Detect which cell encompasses the target text, then output its [x, y] center coordinate. 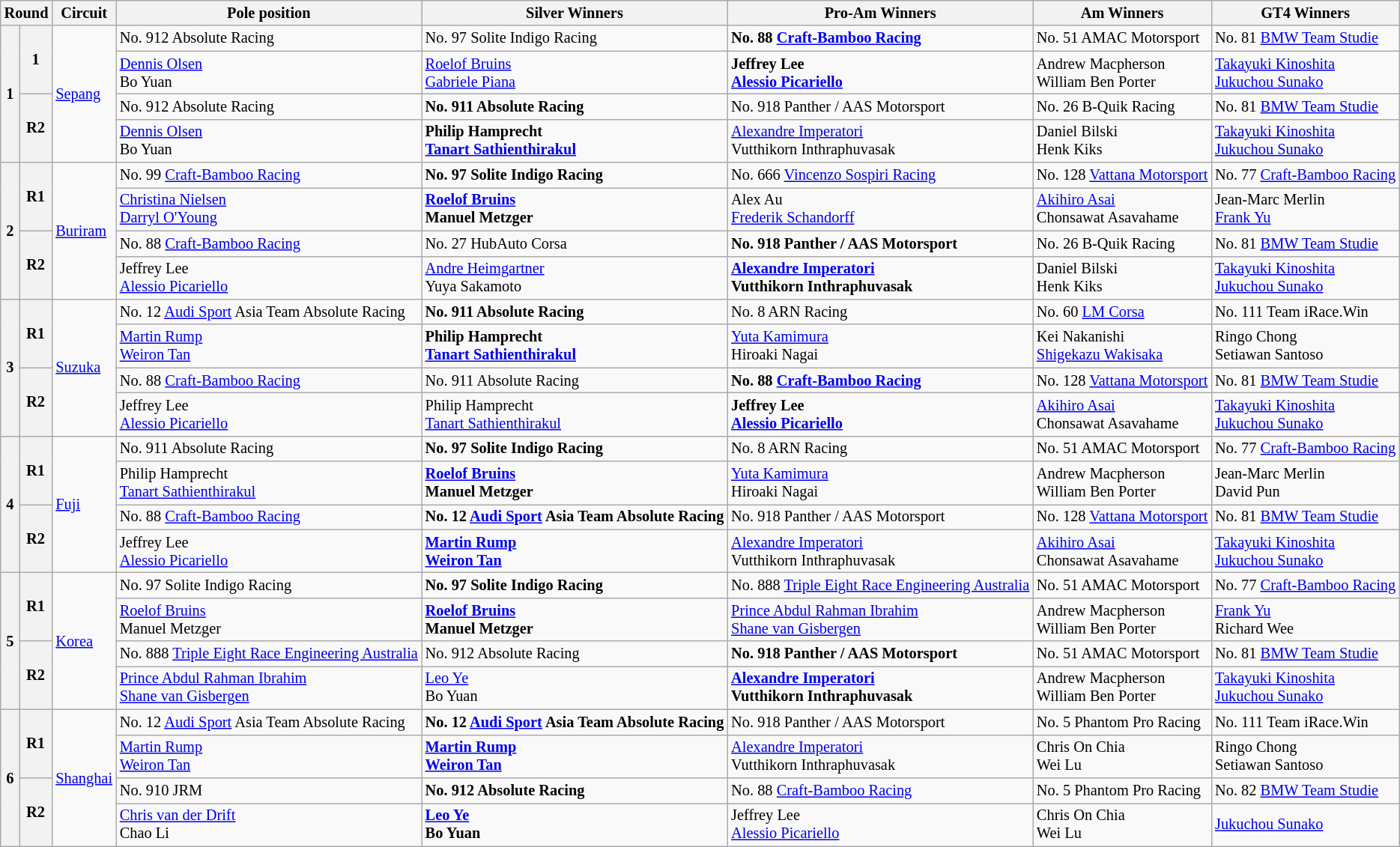
Silver Winners [575, 13]
Jean-Marc Merlin Frank Yu [1305, 209]
Korea [84, 641]
Jukuchou Sunako [1305, 825]
3 [10, 367]
Circuit [84, 13]
Alex Au Frederik Schandorff [880, 209]
No. 27 HubAuto Corsa [575, 243]
5 [10, 641]
GT4 Winners [1305, 13]
4 [10, 505]
Roelof Bruins Gabriele Piana [575, 73]
Sepang [84, 94]
Jean-Marc Merlin David Pun [1305, 483]
Andre Heimgartner Yuya Sakamoto [575, 278]
No. 910 JRM [269, 790]
Am Winners [1122, 13]
Fuji [84, 505]
Suzuka [84, 367]
6 [10, 777]
Pole position [269, 13]
No. 666 Vincenzo Sospiri Racing [880, 175]
Buriram [84, 231]
No. 99 Craft-Bamboo Racing [269, 175]
Chris van der Drift Chao Li [269, 825]
Kei Nakanishi Shigekazu Wakisaka [1122, 346]
Frank Yu Richard Wee [1305, 619]
Christina Nielsen Darryl O'Young [269, 209]
Shanghai [84, 777]
Pro-Am Winners [880, 13]
No. 60 LM Corsa [1122, 312]
No. 82 BMW Team Studie [1305, 790]
Round [27, 13]
2 [10, 231]
